Determine the (x, y) coordinate at the center of the cell enclosing the given text.  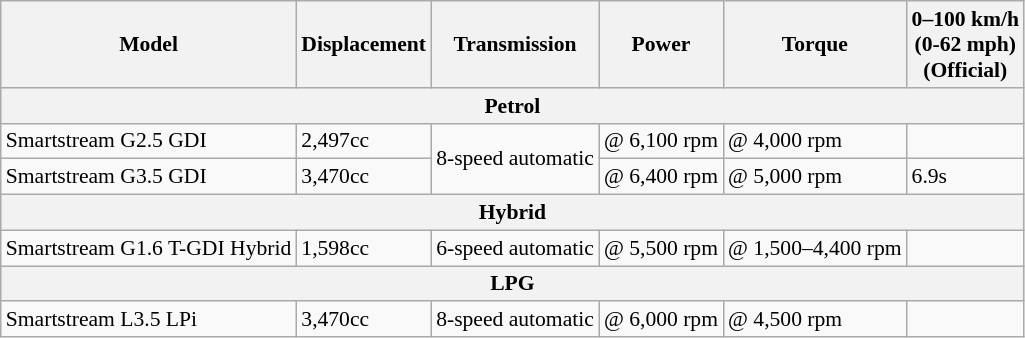
2,497cc (364, 141)
@ 5,000 rpm (815, 177)
@ 4,000 rpm (815, 141)
Model (149, 44)
@ 4,500 rpm (815, 320)
@ 6,100 rpm (661, 141)
Smartstream L3.5 LPi (149, 320)
@ 1,500–4,400 rpm (815, 248)
Petrol (512, 106)
6.9s (966, 177)
@ 6,000 rpm (661, 320)
Hybrid (512, 213)
Power (661, 44)
0–100 km/h(0-62 mph)(Official) (966, 44)
LPG (512, 284)
Torque (815, 44)
1,598cc (364, 248)
6-speed automatic (515, 248)
@ 6,400 rpm (661, 177)
Smartstream G2.5 GDI (149, 141)
@ 5,500 rpm (661, 248)
Smartstream G1.6 T-GDI Hybrid (149, 248)
Transmission (515, 44)
Displacement (364, 44)
Smartstream G3.5 GDI (149, 177)
